Provide the (X, Y) coordinate of the cell's center where the given text is located.  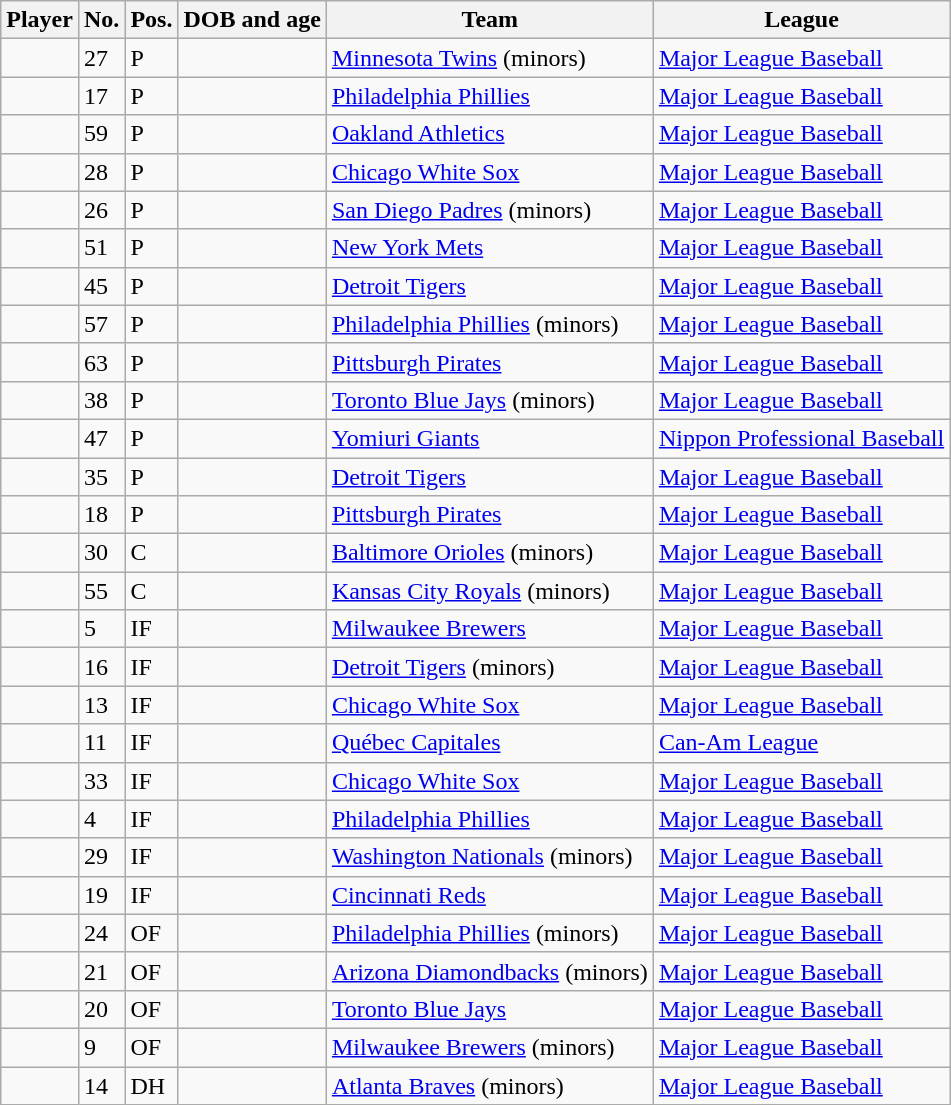
No. (101, 20)
13 (101, 705)
Oakland Athletics (490, 134)
20 (101, 1009)
League (801, 20)
Atlanta Braves (minors) (490, 1085)
5 (101, 629)
Kansas City Royals (minors) (490, 591)
28 (101, 172)
14 (101, 1085)
Can-Am League (801, 743)
DH (152, 1085)
59 (101, 134)
Yomiuri Giants (490, 438)
19 (101, 895)
55 (101, 591)
Detroit Tigers (minors) (490, 667)
21 (101, 971)
9 (101, 1047)
47 (101, 438)
Milwaukee Brewers (490, 629)
63 (101, 362)
45 (101, 286)
57 (101, 324)
51 (101, 248)
Québec Capitales (490, 743)
Toronto Blue Jays (minors) (490, 400)
Team (490, 20)
Cincinnati Reds (490, 895)
11 (101, 743)
30 (101, 553)
Player (40, 20)
Nippon Professional Baseball (801, 438)
38 (101, 400)
29 (101, 857)
Baltimore Orioles (minors) (490, 553)
33 (101, 781)
35 (101, 477)
18 (101, 515)
16 (101, 667)
DOB and age (252, 20)
Pos. (152, 20)
4 (101, 819)
Minnesota Twins (minors) (490, 58)
Washington Nationals (minors) (490, 857)
New York Mets (490, 248)
San Diego Padres (minors) (490, 210)
27 (101, 58)
17 (101, 96)
24 (101, 933)
Arizona Diamondbacks (minors) (490, 971)
Milwaukee Brewers (minors) (490, 1047)
26 (101, 210)
Toronto Blue Jays (490, 1009)
